For the text-containing cell, return its midpoint in (x, y) coordinate format. 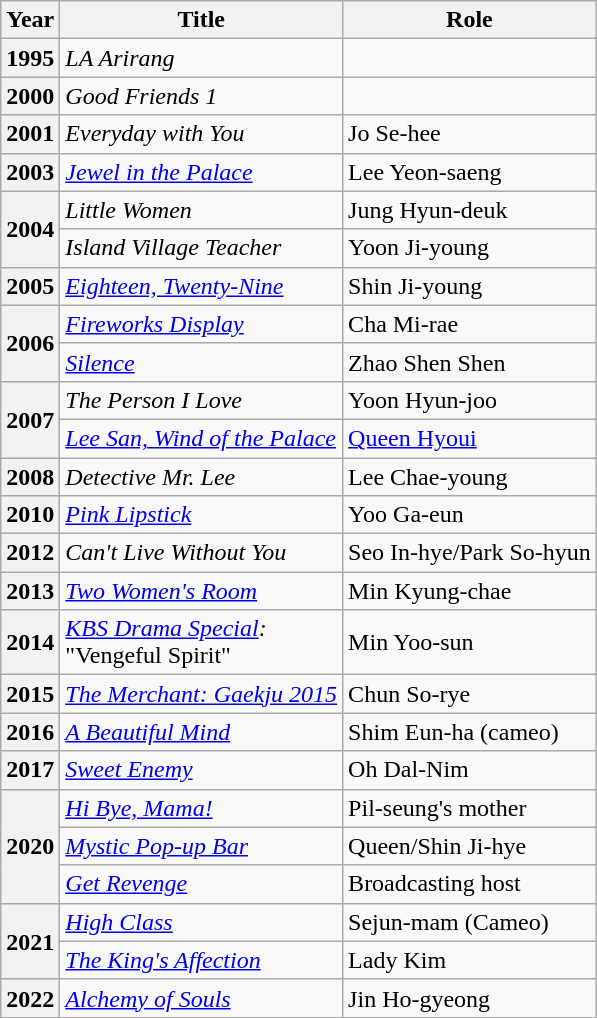
Can't Live Without You (202, 553)
2008 (30, 477)
Mystic Pop-up Bar (202, 846)
Min Kyung-chae (470, 591)
Yoon Hyun-joo (470, 400)
Detective Mr. Lee (202, 477)
2017 (30, 770)
Cha Mi-rae (470, 324)
Island Village Teacher (202, 248)
Lee San, Wind of the Palace (202, 438)
2014 (30, 642)
Oh Dal-Nim (470, 770)
Eighteen, Twenty-Nine (202, 286)
2020 (30, 846)
Everyday with You (202, 134)
2015 (30, 694)
Get Revenge (202, 884)
2022 (30, 998)
Sejun-mam (Cameo) (470, 922)
Lady Kim (470, 960)
2013 (30, 591)
2000 (30, 96)
Yoo Ga-eun (470, 515)
Chun So-rye (470, 694)
Silence (202, 362)
Shin Ji-young (470, 286)
1995 (30, 58)
2003 (30, 172)
Two Women's Room (202, 591)
2001 (30, 134)
Jewel in the Palace (202, 172)
2007 (30, 419)
2010 (30, 515)
High Class (202, 922)
Queen/Shin Ji-hye (470, 846)
2021 (30, 941)
Jin Ho-gyeong (470, 998)
Jung Hyun-deuk (470, 210)
2004 (30, 229)
Sweet Enemy (202, 770)
LA Arirang (202, 58)
Zhao Shen Shen (470, 362)
2005 (30, 286)
Min Yoo-sun (470, 642)
KBS Drama Special:"Vengeful Spirit" (202, 642)
A Beautiful Mind (202, 732)
The King's Affection (202, 960)
Alchemy of Souls (202, 998)
Lee Yeon-saeng (470, 172)
Pink Lipstick (202, 515)
Little Women (202, 210)
Queen Hyoui (470, 438)
Good Friends 1 (202, 96)
Yoon Ji-young (470, 248)
2016 (30, 732)
Fireworks Display (202, 324)
The Merchant: Gaekju 2015 (202, 694)
Pil-seung's mother (470, 808)
Hi Bye, Mama! (202, 808)
2012 (30, 553)
Year (30, 20)
The Person I Love (202, 400)
Lee Chae-young (470, 477)
Broadcasting host (470, 884)
Role (470, 20)
Title (202, 20)
Shim Eun-ha (cameo) (470, 732)
Seo In-hye/Park So-hyun (470, 553)
Jo Se-hee (470, 134)
2006 (30, 343)
